Capture the cell that displays the provided text and extract its (X, Y) central coordinate. 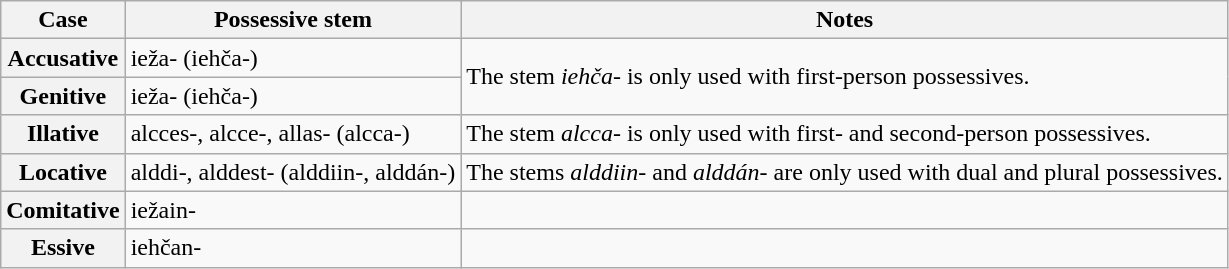
iehčan- (293, 248)
The stem alcca- is only used with first- and second-person possessives. (845, 134)
Illative (63, 134)
The stem iehča- is only used with first-person possessives. (845, 77)
iežain- (293, 210)
The stems alddiin- and alddán- are only used with dual and plural possessives. (845, 172)
alcces-, alcce-, allas- (alcca-) (293, 134)
Genitive (63, 96)
Notes (845, 20)
Case (63, 20)
Accusative (63, 58)
Comitative (63, 210)
Locative (63, 172)
alddi-, alddest- (alddiin-, alddán-) (293, 172)
Essive (63, 248)
Possessive stem (293, 20)
